Find where the given text appears and provide that cell's center as (x, y) coordinate. 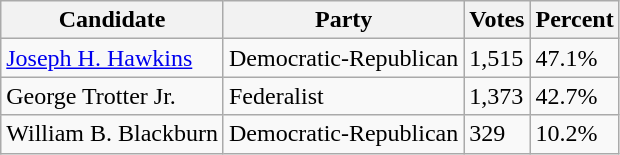
Federalist (343, 96)
42.7% (574, 96)
George Trotter Jr. (112, 96)
1,373 (497, 96)
10.2% (574, 134)
1,515 (497, 58)
47.1% (574, 58)
Votes (497, 20)
Party (343, 20)
Candidate (112, 20)
Joseph H. Hawkins (112, 58)
Percent (574, 20)
William B. Blackburn (112, 134)
329 (497, 134)
